Identify which cell holds the provided text, then report its (x, y) central coordinate. 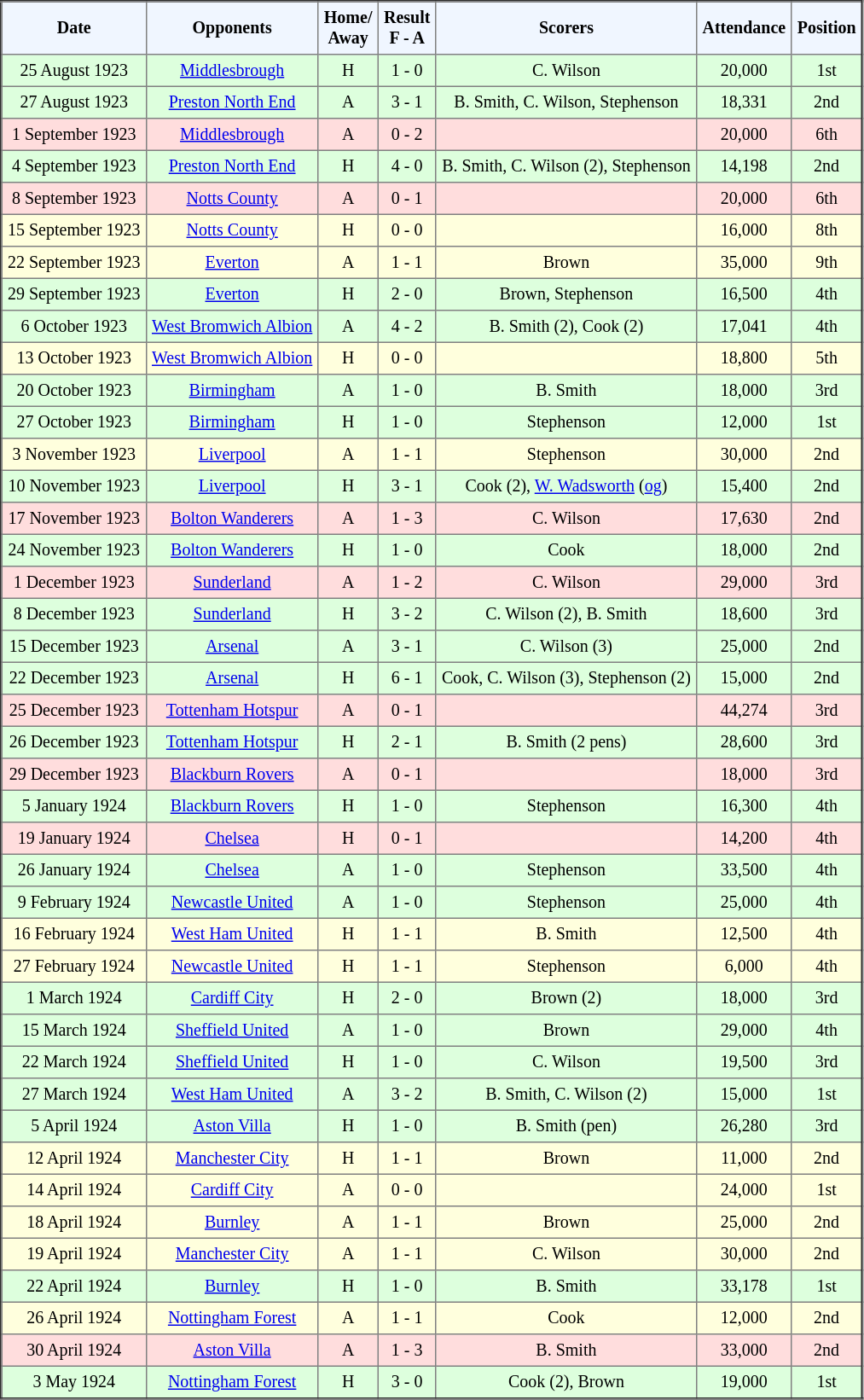
22 September 1923 (74, 263)
4 - 0 (407, 166)
18,800 (744, 358)
5 January 1924 (74, 806)
28,600 (744, 742)
6,000 (744, 967)
16,300 (744, 806)
19 January 1924 (74, 839)
19 April 1924 (74, 1254)
10 November 1923 (74, 486)
B. Smith, C. Wilson (2), Stephenson (566, 166)
B. Smith (2), Cook (2) (566, 327)
15 September 1923 (74, 230)
18 April 1924 (74, 1223)
3 November 1923 (74, 455)
2 - 1 (407, 742)
30 April 1924 (74, 1351)
3 - 0 (407, 1382)
14 April 1924 (74, 1190)
Brown (2) (566, 998)
24 November 1923 (74, 550)
B. Smith, C. Wilson (2) (566, 1095)
4 - 2 (407, 327)
18,600 (744, 614)
27 August 1923 (74, 102)
5 April 1924 (74, 1126)
17,630 (744, 519)
20 October 1923 (74, 391)
16 February 1924 (74, 934)
Opponents (232, 28)
6 October 1923 (74, 327)
26 January 1924 (74, 870)
29 September 1923 (74, 294)
25 August 1923 (74, 71)
0 - 2 (407, 135)
18,331 (744, 102)
33,178 (744, 1287)
26 December 1923 (74, 742)
22 April 1924 (74, 1287)
ResultF - A (407, 28)
8 December 1923 (74, 614)
Cook (2), W. Wadsworth (og) (566, 486)
13 October 1923 (74, 358)
4 September 1923 (74, 166)
8th (827, 230)
Cook, C. Wilson (3), Stephenson (2) (566, 678)
5th (827, 358)
33,500 (744, 870)
8 September 1923 (74, 199)
15 March 1924 (74, 1031)
Date (74, 28)
16,000 (744, 230)
Brown, Stephenson (566, 294)
26 April 1924 (74, 1318)
27 February 1924 (74, 967)
25 December 1923 (74, 711)
3 May 1924 (74, 1382)
1 September 1923 (74, 135)
12,500 (744, 934)
1 - 2 (407, 583)
33,000 (744, 1351)
B. Smith (pen) (566, 1126)
14,198 (744, 166)
1 March 1924 (74, 998)
B. Smith (2 pens) (566, 742)
29 December 1923 (74, 775)
24,000 (744, 1190)
15,400 (744, 486)
19,000 (744, 1382)
17,041 (744, 327)
C. Wilson (2), B. Smith (566, 614)
9th (827, 263)
27 October 1923 (74, 422)
Scorers (566, 28)
Cook (2), Brown (566, 1382)
17 November 1923 (74, 519)
27 March 1924 (74, 1095)
11,000 (744, 1159)
26,280 (744, 1126)
22 March 1924 (74, 1062)
B. Smith, C. Wilson, Stephenson (566, 102)
16,500 (744, 294)
C. Wilson (3) (566, 647)
19,500 (744, 1062)
44,274 (744, 711)
12 April 1924 (74, 1159)
15 December 1923 (74, 647)
Home/Away (348, 28)
1 December 1923 (74, 583)
14,200 (744, 839)
35,000 (744, 263)
22 December 1923 (74, 678)
9 February 1924 (74, 903)
Attendance (744, 28)
Position (827, 28)
6 - 1 (407, 678)
